For the text-containing cell, return its midpoint in (X, Y) coordinate format. 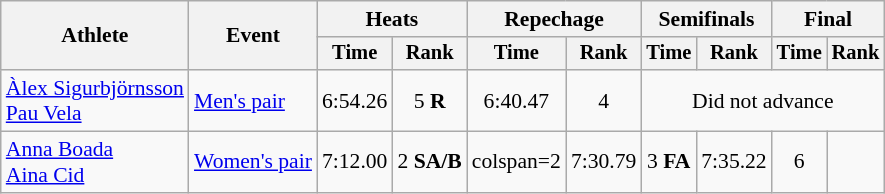
Semifinals (706, 19)
Repechage (554, 19)
Anna BoadaAina Cid (95, 162)
Final (828, 19)
Heats (392, 19)
3 FA (668, 162)
7:35.22 (734, 162)
4 (604, 100)
Women's pair (253, 162)
Men's pair (253, 100)
Did not advance (762, 100)
6 (800, 162)
colspan=2 (516, 162)
2 SA/B (429, 162)
6:54.26 (354, 100)
Athlete (95, 36)
5 R (429, 100)
6:40.47 (516, 100)
Event (253, 36)
7:12.00 (354, 162)
7:30.79 (604, 162)
Àlex SigurbjörnssonPau Vela (95, 100)
